Search for the cell housing the specified text and yield its (x, y) center coordinate. 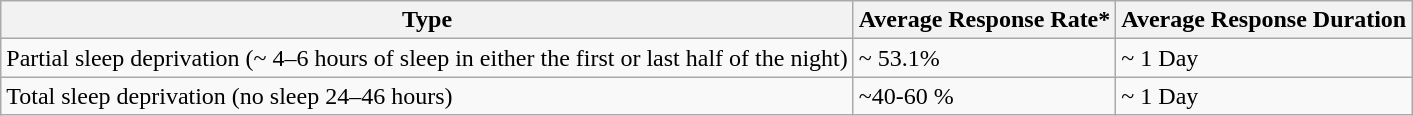
Total sleep deprivation (no sleep 24–46 hours) (427, 96)
Type (427, 20)
Average Response Rate* (984, 20)
Partial sleep deprivation (~ 4–6 hours of sleep in either the first or last half of the night) (427, 58)
~ 53.1% (984, 58)
Average Response Duration (1264, 20)
~40-60 % (984, 96)
